Extract the [X, Y] coordinate from the center of the cell holding the provided text.  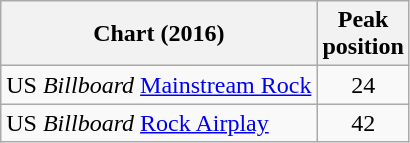
US Billboard Rock Airplay [159, 123]
US Billboard Mainstream Rock [159, 85]
Chart (2016) [159, 34]
Peakposition [363, 34]
24 [363, 85]
42 [363, 123]
